Extract the (x, y) coordinate from the center of the cell holding the provided text.  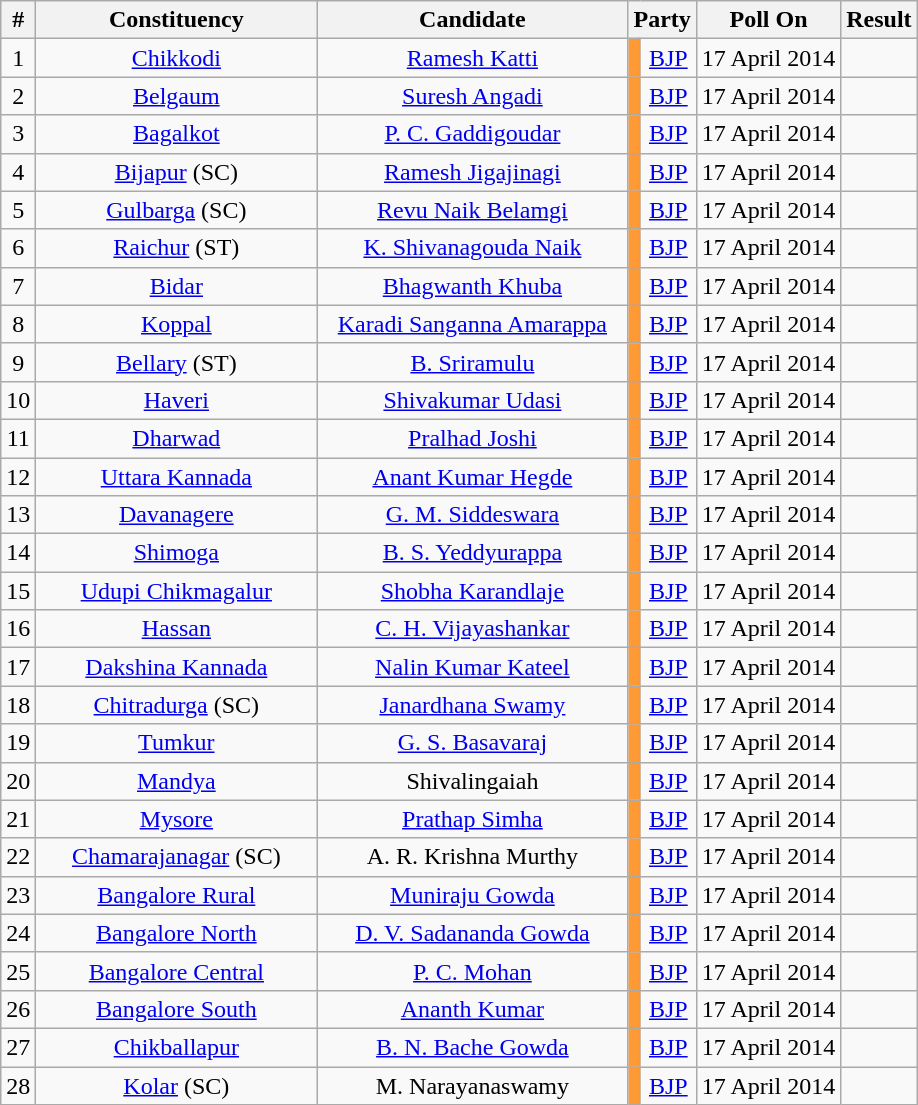
Pralhad Joshi (472, 438)
Suresh Angadi (472, 96)
Bangalore South (176, 1009)
G. M. Siddeswara (472, 515)
Uttara Kannada (176, 477)
8 (18, 324)
P. C. Mohan (472, 971)
10 (18, 400)
Dakshina Kannada (176, 667)
18 (18, 705)
6 (18, 248)
9 (18, 362)
C. H. Vijayashankar (472, 629)
Udupi Chikmagalur (176, 591)
7 (18, 286)
P. C. Gaddigoudar (472, 134)
2 (18, 96)
26 (18, 1009)
17 (18, 667)
Nalin Kumar Kateel (472, 667)
Muniraju Gowda (472, 895)
Ramesh Katti (472, 58)
M. Narayanaswamy (472, 1085)
11 (18, 438)
23 (18, 895)
Tumkur (176, 743)
Prathap Simha (472, 819)
Anant Kumar Hegde (472, 477)
Constituency (176, 20)
21 (18, 819)
14 (18, 553)
Gulbarga (SC) (176, 210)
Haveri (176, 400)
Davanagere (176, 515)
B. N. Bache Gowda (472, 1047)
Kolar (SC) (176, 1085)
Candidate (472, 20)
Belgaum (176, 96)
# (18, 20)
Bangalore Rural (176, 895)
3 (18, 134)
Shivalingaiah (472, 781)
20 (18, 781)
Party (662, 20)
Ramesh Jigajinagi (472, 172)
Janardhana Swamy (472, 705)
12 (18, 477)
Mandya (176, 781)
Shobha Karandlaje (472, 591)
Karadi Sanganna Amarappa (472, 324)
28 (18, 1085)
Shimoga (176, 553)
K. Shivanagouda Naik (472, 248)
Dharwad (176, 438)
Raichur (ST) (176, 248)
Hassan (176, 629)
Bangalore North (176, 933)
Poll On (768, 20)
G. S. Basavaraj (472, 743)
16 (18, 629)
5 (18, 210)
B. S. Yeddyurappa (472, 553)
4 (18, 172)
Koppal (176, 324)
D. V. Sadananda Gowda (472, 933)
Result (879, 20)
Ananth Kumar (472, 1009)
22 (18, 857)
25 (18, 971)
Bangalore Central (176, 971)
Bijapur (SC) (176, 172)
Revu Naik Belamgi (472, 210)
Bidar (176, 286)
1 (18, 58)
Mysore (176, 819)
Bellary (ST) (176, 362)
24 (18, 933)
A. R. Krishna Murthy (472, 857)
Chikkodi (176, 58)
Chamarajanagar (SC) (176, 857)
19 (18, 743)
13 (18, 515)
Bagalkot (176, 134)
Chitradurga (SC) (176, 705)
Chikballapur (176, 1047)
Bhagwanth Khuba (472, 286)
27 (18, 1047)
B. Sriramulu (472, 362)
15 (18, 591)
Shivakumar Udasi (472, 400)
